Scan for the cell matching the given text and deliver its [X, Y] coordinate at center. 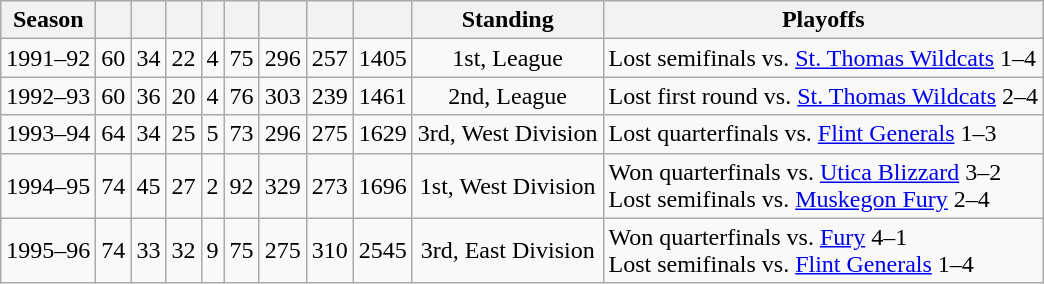
27 [184, 186]
3rd, West Division [508, 134]
Standing [508, 20]
20 [184, 96]
73 [242, 134]
36 [148, 96]
Season [48, 20]
1991–92 [48, 58]
239 [330, 96]
1461 [382, 96]
1629 [382, 134]
2 [212, 186]
1995–96 [48, 250]
32 [184, 250]
Lost first round vs. St. Thomas Wildcats 2–4 [824, 96]
33 [148, 250]
22 [184, 58]
303 [282, 96]
1st, League [508, 58]
310 [330, 250]
329 [282, 186]
76 [242, 96]
1696 [382, 186]
Lost semifinals vs. St. Thomas Wildcats 1–4 [824, 58]
64 [114, 134]
Won quarterfinals vs. Utica Blizzard 3–2Lost semifinals vs. Muskegon Fury 2–4 [824, 186]
Won quarterfinals vs. Fury 4–1Lost semifinals vs. Flint Generals 1–4 [824, 250]
1405 [382, 58]
45 [148, 186]
3rd, East Division [508, 250]
1994–95 [48, 186]
92 [242, 186]
273 [330, 186]
2nd, League [508, 96]
1992–93 [48, 96]
Lost quarterfinals vs. Flint Generals 1–3 [824, 134]
1st, West Division [508, 186]
2545 [382, 250]
25 [184, 134]
Playoffs [824, 20]
9 [212, 250]
257 [330, 58]
1993–94 [48, 134]
5 [212, 134]
